For the text-containing cell, return its midpoint in [x, y] coordinate format. 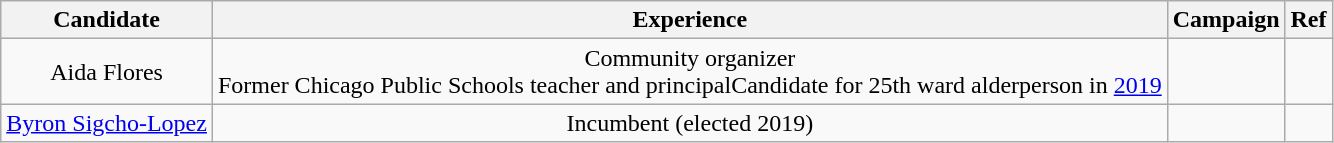
Community organizerFormer Chicago Public Schools teacher and principalCandidate for 25th ward alderperson in 2019 [690, 72]
Aida Flores [107, 72]
Incumbent (elected 2019) [690, 123]
Experience [690, 20]
Ref [1308, 20]
Candidate [107, 20]
Byron Sigcho-Lopez [107, 123]
Campaign [1226, 20]
